Determine the [X, Y] coordinate at the center of the cell enclosing the given text.  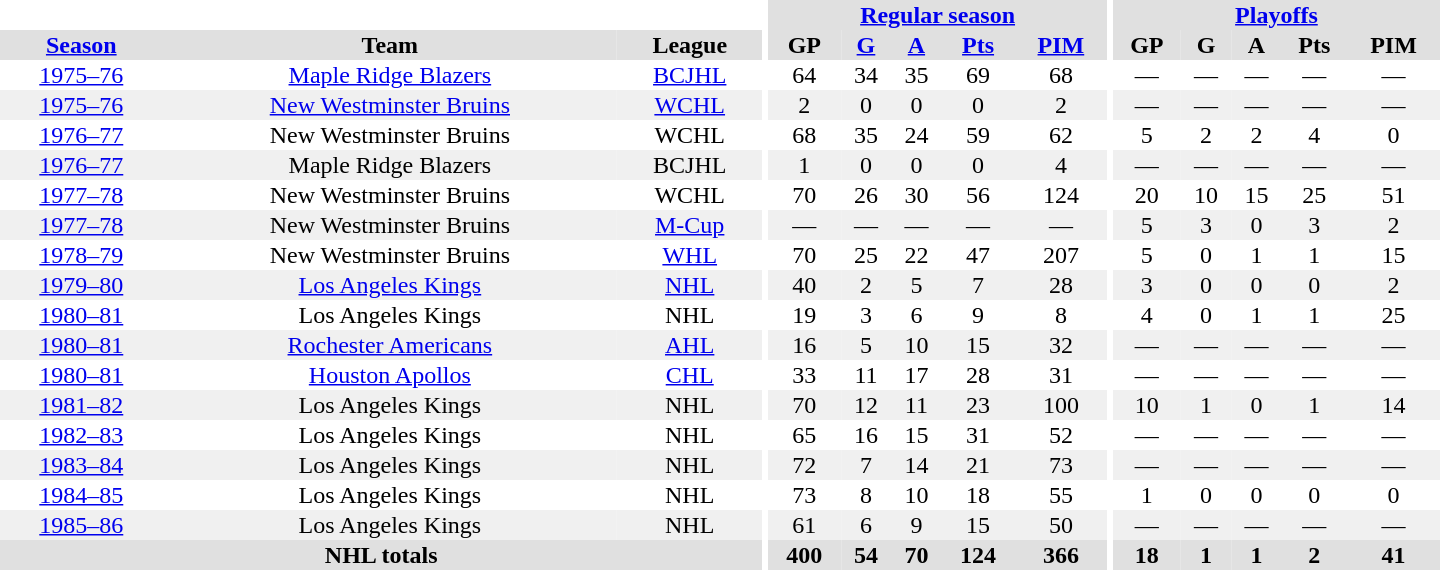
12 [866, 405]
1985–86 [82, 525]
51 [1394, 195]
22 [916, 255]
24 [916, 135]
23 [978, 405]
40 [804, 285]
59 [978, 135]
Regular season [938, 15]
Team [390, 45]
54 [866, 555]
CHL [690, 375]
52 [1060, 435]
207 [1060, 255]
65 [804, 435]
64 [804, 75]
Season [82, 45]
72 [804, 465]
400 [804, 555]
61 [804, 525]
Playoffs [1276, 15]
69 [978, 75]
32 [1060, 345]
30 [916, 195]
26 [866, 195]
366 [1060, 555]
Rochester Americans [390, 345]
33 [804, 375]
1984–85 [82, 495]
21 [978, 465]
1979–80 [82, 285]
1982–83 [82, 435]
100 [1060, 405]
19 [804, 315]
NHL totals [381, 555]
1981–82 [82, 405]
Houston Apollos [390, 375]
55 [1060, 495]
20 [1147, 195]
47 [978, 255]
1978–79 [82, 255]
1983–84 [82, 465]
AHL [690, 345]
50 [1060, 525]
League [690, 45]
62 [1060, 135]
41 [1394, 555]
56 [978, 195]
17 [916, 375]
34 [866, 75]
M-Cup [690, 225]
WHL [690, 255]
